Return the [x, y] coordinate for the center point of the cell that contains the specified text.  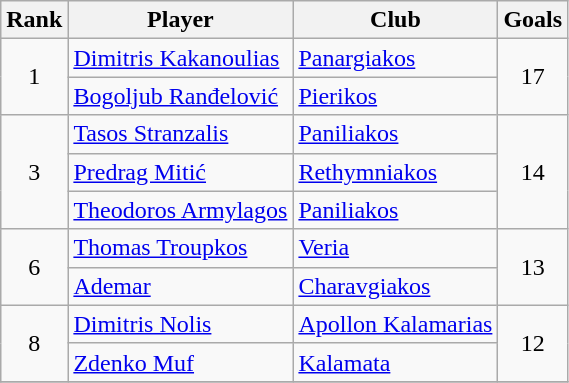
Panargiakos [396, 58]
Dimitris Nolis [180, 324]
1 [34, 77]
8 [34, 343]
Rank [34, 20]
Player [180, 20]
Kalamata [396, 362]
14 [533, 172]
13 [533, 267]
Apollon Kalamarias [396, 324]
Pierikos [396, 96]
17 [533, 77]
Club [396, 20]
Theodoros Armylagos [180, 210]
Dimitris Kakanoulias [180, 58]
Rethymniakos [396, 172]
Zdenko Muf [180, 362]
Bogoljub Ranđelović [180, 96]
Goals [533, 20]
Charavgiakos [396, 286]
Ademar [180, 286]
Thomas Troupkos [180, 248]
Predrag Mitić [180, 172]
3 [34, 172]
6 [34, 267]
Veria [396, 248]
12 [533, 343]
Tasos Stranzalis [180, 134]
